Pinpoint the cell where the given text exists, returning its (X, Y) midpoint coordinate. 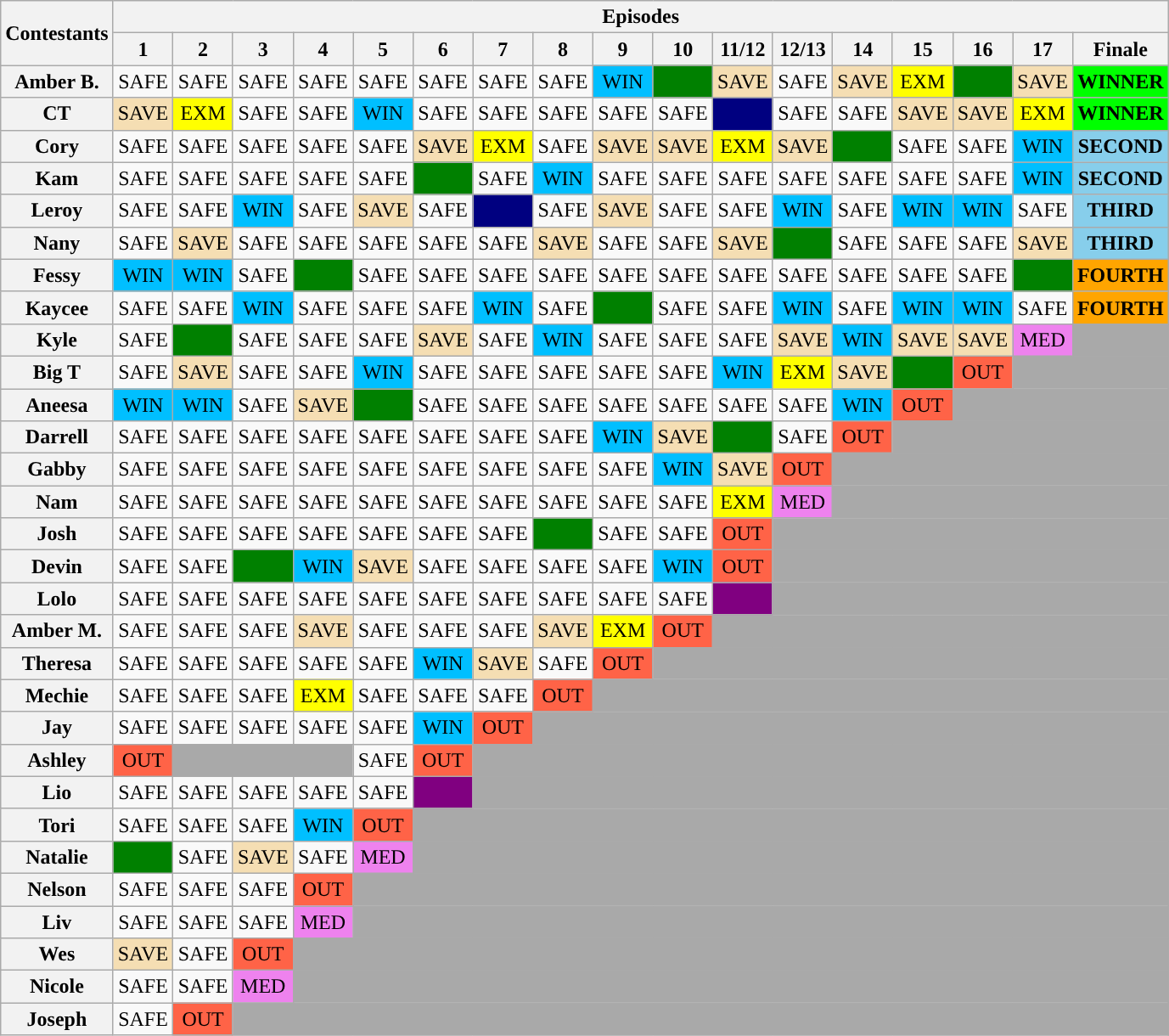
Aneesa (57, 405)
Cory (57, 146)
Gabby (57, 470)
Ashley (57, 760)
9 (623, 49)
1 (143, 49)
Big T (57, 372)
Tori (57, 825)
Amber M. (57, 631)
Wes (57, 954)
Devin (57, 566)
4 (323, 49)
7 (503, 49)
Nam (57, 502)
Nelson (57, 889)
6 (443, 49)
10 (683, 49)
Nicole (57, 987)
Liv (57, 921)
17 (1043, 49)
Episodes (640, 17)
Jay (57, 728)
Joseph (57, 1019)
Contestants (57, 33)
Lolo (57, 599)
Theresa (57, 663)
Nany (57, 243)
Natalie (57, 857)
12/13 (803, 49)
Mechie (57, 695)
Josh (57, 534)
14 (863, 49)
Kam (57, 178)
Amber B. (57, 82)
Kaycee (57, 307)
Kyle (57, 340)
11/12 (744, 49)
Lio (57, 792)
5 (384, 49)
Finale (1121, 49)
15 (922, 49)
Fessy (57, 275)
CT (57, 114)
Leroy (57, 211)
8 (564, 49)
2 (204, 49)
3 (263, 49)
Darrell (57, 437)
16 (983, 49)
